Locate the cell with the specified text and output its [X, Y] center coordinate. 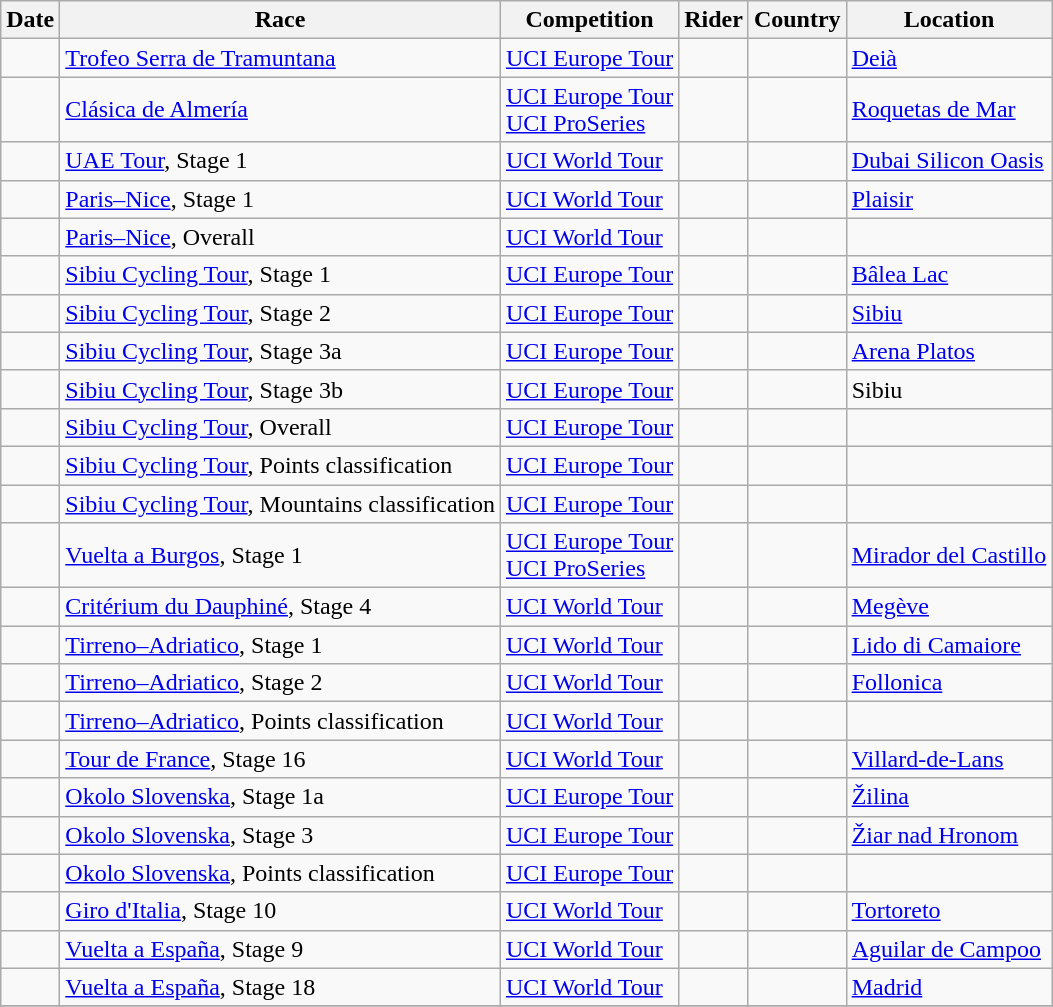
Paris–Nice, Overall [280, 237]
Sibiu Cycling Tour, Mountains classification [280, 503]
Roquetas de Mar [949, 110]
UAE Tour, Stage 1 [280, 161]
Tour de France, Stage 16 [280, 759]
Arena Platos [949, 351]
Deià [949, 58]
Plaisir [949, 199]
Clásica de Almería [280, 110]
Sibiu Cycling Tour, Overall [280, 427]
Lido di Camaiore [949, 645]
Tortoreto [949, 911]
Country [797, 20]
Trofeo Serra de Tramuntana [280, 58]
Race [280, 20]
Paris–Nice, Stage 1 [280, 199]
Sibiu Cycling Tour, Stage 1 [280, 275]
Tirreno–Adriatico, Points classification [280, 721]
Sibiu Cycling Tour, Points classification [280, 465]
Aguilar de Campoo [949, 949]
Žiar nad Hronom [949, 835]
Okolo Slovenska, Stage 3 [280, 835]
Žilina [949, 797]
Rider [714, 20]
Date [30, 20]
Villard-de-Lans [949, 759]
Vuelta a España, Stage 9 [280, 949]
Mirador del Castillo [949, 556]
Sibiu Cycling Tour, Stage 3b [280, 389]
Competition [589, 20]
Tirreno–Adriatico, Stage 1 [280, 645]
Follonica [949, 683]
Okolo Slovenska, Points classification [280, 873]
Okolo Slovenska, Stage 1a [280, 797]
Location [949, 20]
Giro d'Italia, Stage 10 [280, 911]
Dubai Silicon Oasis [949, 161]
Sibiu Cycling Tour, Stage 3a [280, 351]
Madrid [949, 987]
Bâlea Lac [949, 275]
Tirreno–Adriatico, Stage 2 [280, 683]
Critérium du Dauphiné, Stage 4 [280, 607]
Sibiu Cycling Tour, Stage 2 [280, 313]
Vuelta a Burgos, Stage 1 [280, 556]
Megève [949, 607]
Vuelta a España, Stage 18 [280, 987]
